Search for the cell housing the specified text and yield its [x, y] center coordinate. 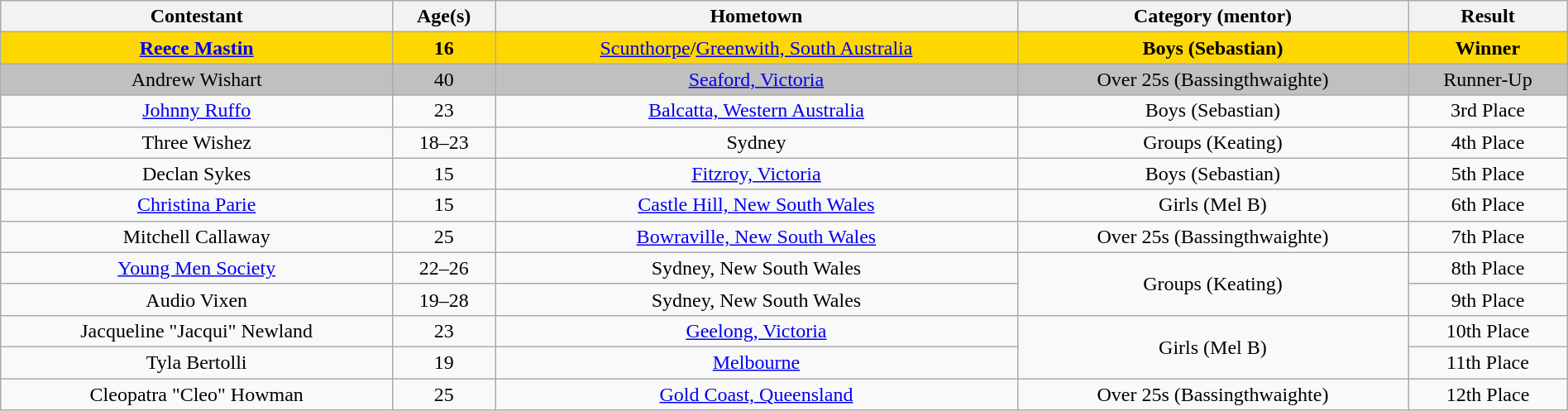
Reece Mastin [197, 48]
Jacqueline "Jacqui" Newland [197, 331]
Cleopatra "Cleo" Howman [197, 394]
Andrew Wishart [197, 79]
Young Men Society [197, 268]
Hometown [757, 17]
Runner-Up [1489, 79]
Declan Sykes [197, 174]
Three Wishez [197, 142]
Gold Coast, Queensland [757, 394]
Mitchell Callaway [197, 237]
Melbourne [757, 362]
Winner [1489, 48]
7th Place [1489, 237]
Fitzroy, Victoria [757, 174]
22–26 [444, 268]
4th Place [1489, 142]
Category (mentor) [1212, 17]
Geelong, Victoria [757, 331]
8th Place [1489, 268]
5th Place [1489, 174]
6th Place [1489, 205]
11th Place [1489, 362]
Result [1489, 17]
Castle Hill, New South Wales [757, 205]
10th Place [1489, 331]
Johnny Ruffo [197, 111]
Tyla Bertolli [197, 362]
Seaford, Victoria [757, 79]
Scunthorpe/Greenwith, South Australia [757, 48]
Age(s) [444, 17]
9th Place [1489, 299]
Bowraville, New South Wales [757, 237]
Christina Parie [197, 205]
16 [444, 48]
40 [444, 79]
18–23 [444, 142]
Contestant [197, 17]
Sydney [757, 142]
12th Place [1489, 394]
19–28 [444, 299]
19 [444, 362]
Audio Vixen [197, 299]
Balcatta, Western Australia [757, 111]
3rd Place [1489, 111]
